Provide the [X, Y] coordinate of the cell's center where the given text is located.  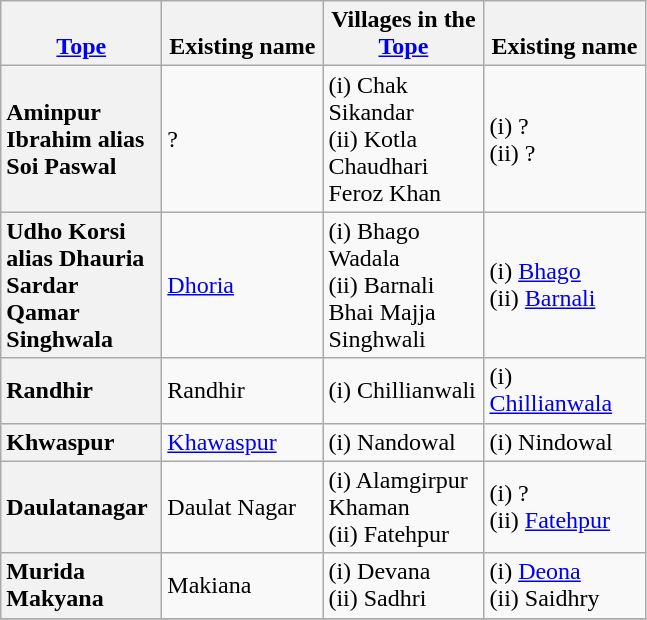
Murida Makyana [82, 586]
(i) Nandowal [404, 442]
Dhoria [242, 285]
(i) ?(ii) Fatehpur [564, 507]
(i) Devana(ii) Sadhri [404, 586]
(i) Alamgirpur Khaman(ii) Fatehpur [404, 507]
(i) Bhago(ii) Barnali [564, 285]
Daulat Nagar [242, 507]
Aminpur Ibrahim alias Soi Paswal [82, 139]
Villages in the Tope [404, 34]
Tope [82, 34]
(i) ?(ii) ? [564, 139]
(i) Bhago Wadala(ii) Barnali Bhai Majja Singhwali [404, 285]
(i) Chillianwali [404, 390]
(i) Deona(ii) Saidhry [564, 586]
(i) Chak Sikandar(ii) Kotla Chaudhari Feroz Khan [404, 139]
Khawaspur [242, 442]
? [242, 139]
(i) Nindowal [564, 442]
(i) Chillianwala [564, 390]
Makiana [242, 586]
Udho Korsi alias Dhauria Sardar Qamar Singhwala [82, 285]
Daulatanagar [82, 507]
Khwaspur [82, 442]
